Detect which cell encompasses the target text, then output its (x, y) center coordinate. 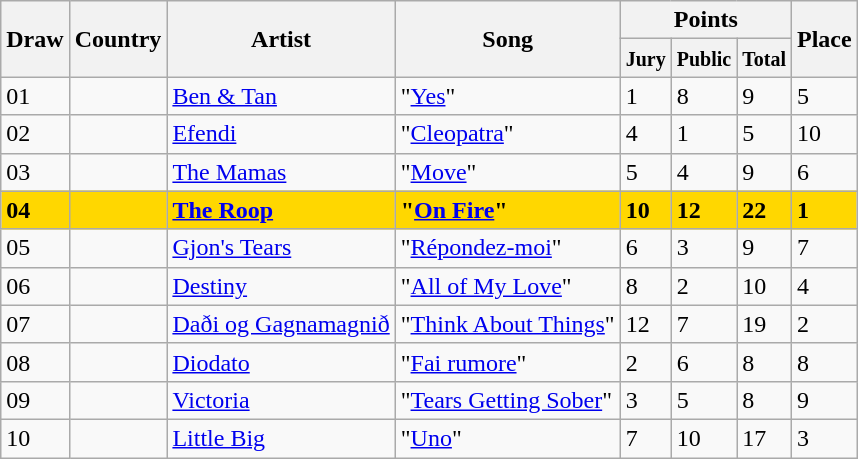
Daði og Gagnamagnið (281, 324)
06 (35, 286)
04 (35, 210)
02 (35, 134)
"Cleopatra" (508, 134)
08 (35, 362)
Country (118, 39)
Little Big (281, 438)
"Yes" (508, 96)
"Répondez-moi" (508, 248)
Destiny (281, 286)
22 (764, 210)
17 (764, 438)
"On Fire" (508, 210)
Gjon's Tears (281, 248)
The Mamas (281, 172)
05 (35, 248)
Diodato (281, 362)
Song (508, 39)
Ben & Tan (281, 96)
Draw (35, 39)
Points (706, 20)
01 (35, 96)
09 (35, 400)
The Roop (281, 210)
Jury (646, 58)
Artist (281, 39)
07 (35, 324)
Victoria (281, 400)
Place (824, 39)
"Uno" (508, 438)
"Fai rumore" (508, 362)
Public (704, 58)
"Move" (508, 172)
Efendi (281, 134)
"Think About Things" (508, 324)
Total (764, 58)
03 (35, 172)
"All of My Love" (508, 286)
19 (764, 324)
"Tears Getting Sober" (508, 400)
